Determine the (x, y) coordinate at the center of the cell enclosing the given text.  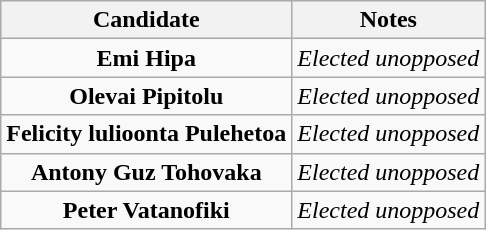
Emi Hipa (146, 58)
Notes (388, 20)
Candidate (146, 20)
Felicity lulioonta Pulehetoa (146, 134)
Olevai Pipitolu (146, 96)
Antony Guz Tohovaka (146, 172)
Peter Vatanofiki (146, 210)
